Return the (X, Y) coordinate for the center point of the cell that contains the specified text.  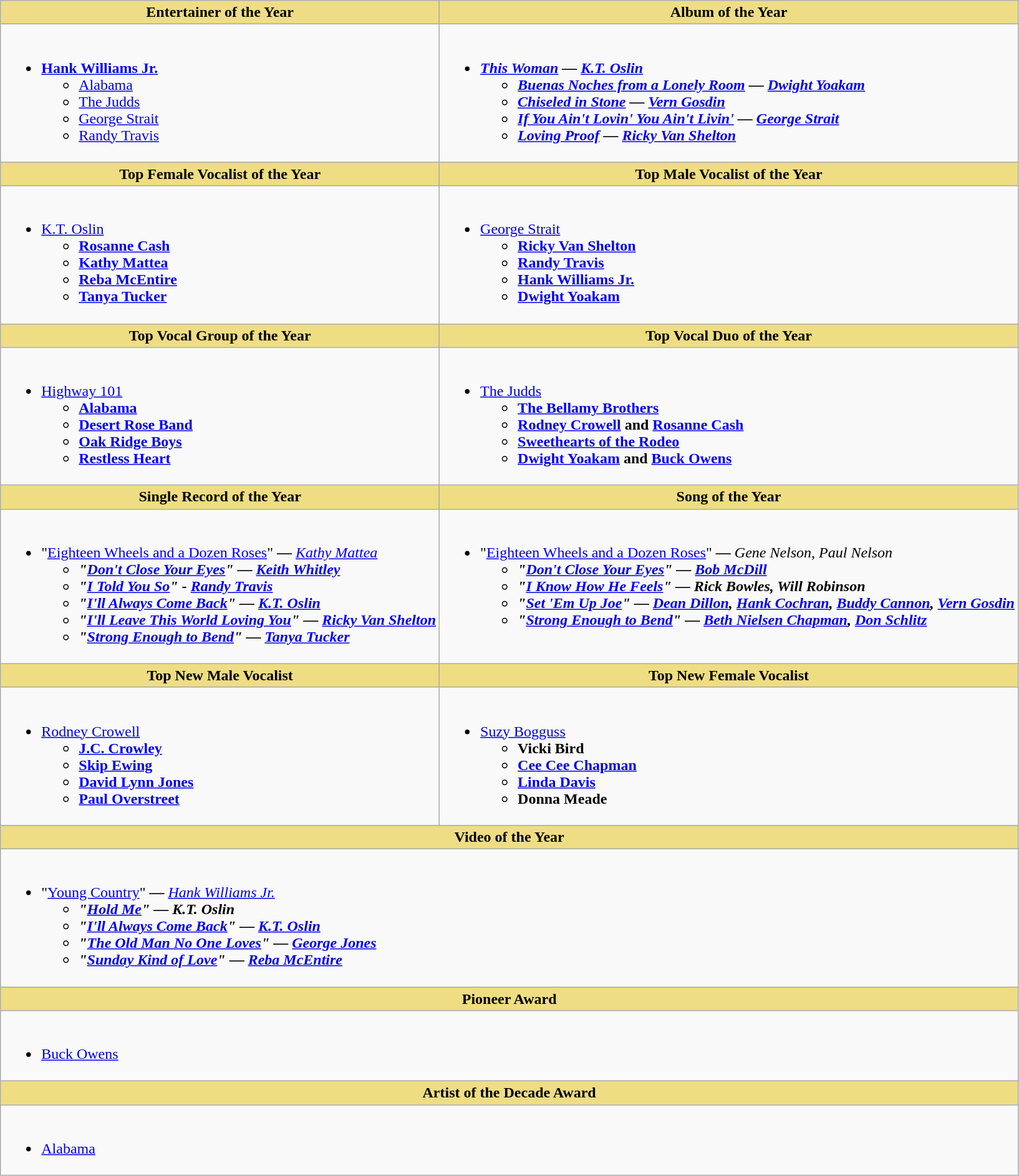
George StraitRicky Van SheltonRandy TravisHank Williams Jr.Dwight Yoakam (729, 254)
Top Vocal Group of the Year (220, 335)
Top Male Vocalist of the Year (729, 174)
Buck Owens (509, 1046)
Rodney CrowellJ.C. CrowleySkip EwingDavid Lynn JonesPaul Overstreet (220, 756)
Entertainer of the Year (220, 12)
The JuddsThe Bellamy BrothersRodney Crowell and Rosanne CashSweethearts of the RodeoDwight Yoakam and Buck Owens (729, 417)
Top Vocal Duo of the Year (729, 335)
Artist of the Decade Award (509, 1093)
Song of the Year (729, 497)
K.T. OslinRosanne CashKathy MatteaReba McEntireTanya Tucker (220, 254)
Video of the Year (509, 837)
Album of the Year (729, 12)
Single Record of the Year (220, 497)
Top New Male Vocalist (220, 675)
Highway 101AlabamaDesert Rose BandOak Ridge BoysRestless Heart (220, 417)
Alabama (509, 1140)
Top New Female Vocalist (729, 675)
Hank Williams Jr.AlabamaThe JuddsGeorge StraitRandy Travis (220, 94)
Pioneer Award (509, 998)
Top Female Vocalist of the Year (220, 174)
Suzy BoggussVicki BirdCee Cee ChapmanLinda DavisDonna Meade (729, 756)
